Return the [X, Y] coordinate for the center point of the cell that contains the specified text.  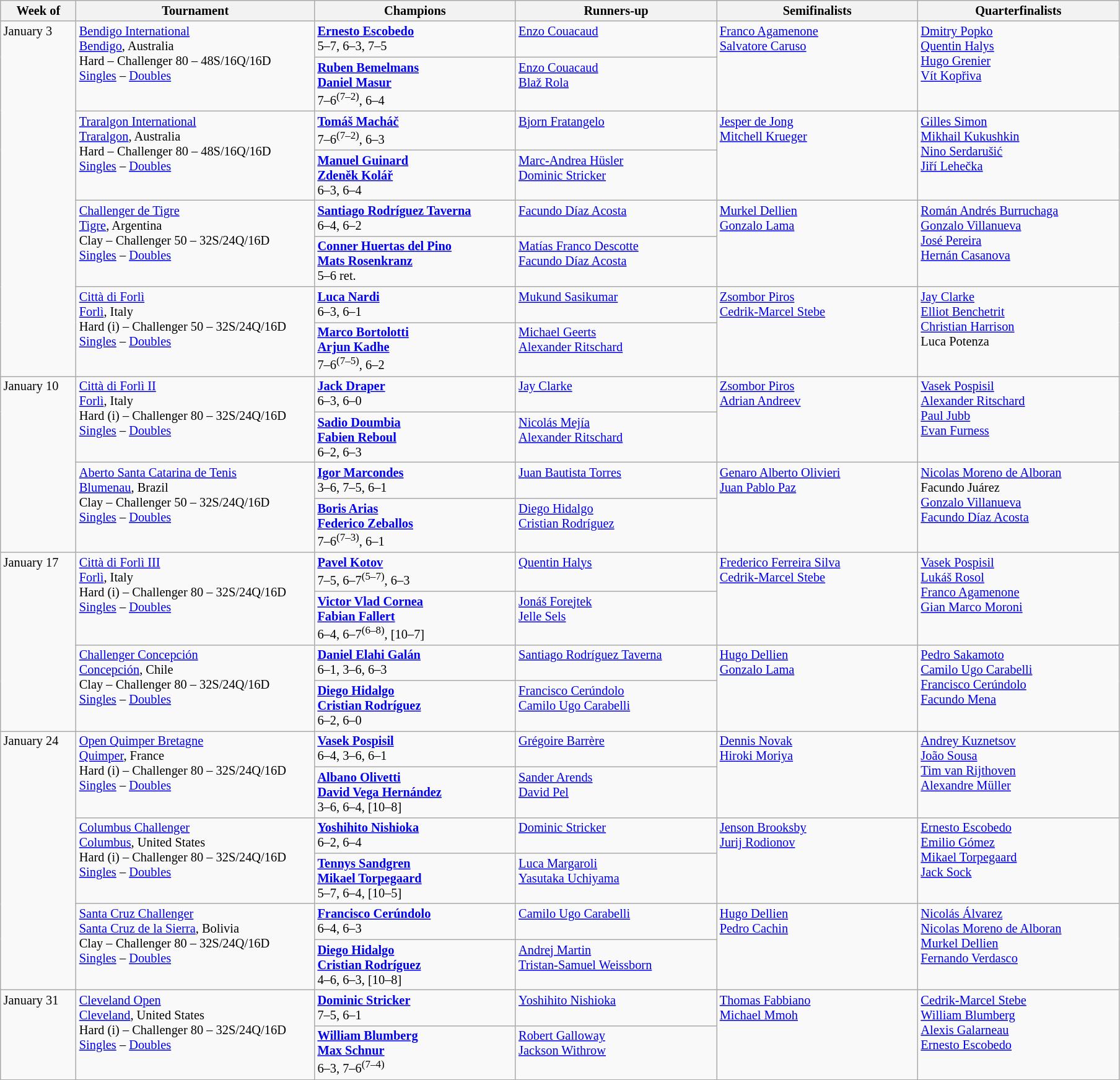
Città di ForlìForlì, Italy Hard (i) – Challenger 50 – 32S/24Q/16DSingles – Doubles [196, 332]
Ernesto Escobedo5–7, 6–3, 7–5 [415, 39]
Diego Hidalgo Cristian Rodríguez6–2, 6–0 [415, 706]
Aberto Santa Catarina de TenisBlumenau, Brazil Clay – Challenger 50 – 32S/24Q/16DSingles – Doubles [196, 507]
Quentin Halys [616, 571]
Vasek Pospisil Lukáš Rosol Franco Agamenone Gian Marco Moroni [1018, 598]
Jay Clarke Elliot Benchetrit Christian Harrison Luca Potenza [1018, 332]
Dennis Novak Hiroki Moriya [818, 774]
Román Andrés Burruchaga Gonzalo Villanueva José Pereira Hernán Casanova [1018, 243]
Santiago Rodríguez Taverna6–4, 6–2 [415, 218]
Nicolás Mejía Alexander Ritschard [616, 437]
Vasek Pospisil Alexander Ritschard Paul Jubb Evan Furness [1018, 419]
Week of [38, 11]
Hugo Dellien Pedro Cachin [818, 946]
Santiago Rodríguez Taverna [616, 663]
Mukund Sasikumar [616, 305]
Camilo Ugo Carabelli [616, 921]
Tomáš Macháč7–6(7–2), 6–3 [415, 130]
Frederico Ferreira Silva Cedrik-Marcel Stebe [818, 598]
Igor Marcondes3–6, 7–5, 6–1 [415, 480]
Pavel Kotov7–5, 6–7(5–7), 6–3 [415, 571]
January 10 [38, 464]
Facundo Díaz Acosta [616, 218]
Victor Vlad Cornea Fabian Fallert6–4, 6–7(6–8), [10–7] [415, 618]
Hugo Dellien Gonzalo Lama [818, 687]
Challenger de TigreTigre, Argentina Clay – Challenger 50 – 32S/24Q/16DSingles – Doubles [196, 243]
Runners-up [616, 11]
Tennys Sandgren Mikael Torpegaard5–7, 6–4, [10–5] [415, 878]
Bjorn Fratangelo [616, 130]
Andrej Martin Tristan-Samuel Weissborn [616, 965]
Marc-Andrea Hüsler Dominic Stricker [616, 175]
Nicolas Moreno de Alboran Facundo Juárez Gonzalo Villanueva Facundo Díaz Acosta [1018, 507]
Dmitry Popko Quentin Halys Hugo Grenier Vít Kopřiva [1018, 66]
Andrey Kuznetsov João Sousa Tim van Rijthoven Alexandre Müller [1018, 774]
Francisco Cerúndolo6–4, 6–3 [415, 921]
Jenson Brooksby Jurij Rodionov [818, 861]
Open Quimper BretagneQuimper, France Hard (i) – Challenger 80 – 32S/24Q/16DSingles – Doubles [196, 774]
Yoshihito Nishioka6–2, 6–4 [415, 835]
Cedrik-Marcel Stebe William Blumberg Alexis Galarneau Ernesto Escobedo [1018, 1034]
Francisco Cerúndolo Camilo Ugo Carabelli [616, 706]
Challenger ConcepciónConcepción, Chile Clay – Challenger 80 – 32S/24Q/16DSingles – Doubles [196, 687]
Ernesto Escobedo Emilio Gómez Mikael Torpegaard Jack Sock [1018, 861]
Jay Clarke [616, 394]
Santa Cruz ChallengerSanta Cruz de la Sierra, Bolivia Clay – Challenger 80 – 32S/24Q/16DSingles – Doubles [196, 946]
Manuel Guinard Zdeněk Kolář6–3, 6–4 [415, 175]
Daniel Elahi Galán6–1, 3–6, 6–3 [415, 663]
Grégoire Barrère [616, 749]
Murkel Dellien Gonzalo Lama [818, 243]
Diego Hidalgo Cristian Rodríguez [616, 525]
Robert Galloway Jackson Withrow [616, 1053]
January 17 [38, 642]
Thomas Fabbiano Michael Mmoh [818, 1034]
Luca Margaroli Yasutaka Uchiyama [616, 878]
Quarterfinalists [1018, 11]
Ruben Bemelmans Daniel Masur7–6(7–2), 6–4 [415, 84]
Conner Huertas del Pino Mats Rosenkranz5–6 ret. [415, 261]
Città di Forlì IIForlì, Italy Hard (i) – Challenger 80 – 32S/24Q/16DSingles – Doubles [196, 419]
Dominic Stricker [616, 835]
Champions [415, 11]
Semifinalists [818, 11]
Dominic Stricker7–5, 6–1 [415, 1008]
Michael Geerts Alexander Ritschard [616, 349]
Juan Bautista Torres [616, 480]
Città di Forlì IIIForlì, Italy Hard (i) – Challenger 80 – 32S/24Q/16DSingles – Doubles [196, 598]
Sander Arends David Pel [616, 792]
Enzo Couacaud [616, 39]
Pedro Sakamoto Camilo Ugo Carabelli Francisco Cerúndolo Facundo Mena [1018, 687]
Zsombor Piros Adrian Andreev [818, 419]
Enzo Couacaud Blaž Rola [616, 84]
Sadio Doumbia Fabien Reboul6–2, 6–3 [415, 437]
Cleveland OpenCleveland, United States Hard (i) – Challenger 80 – 32S/24Q/16DSingles – Doubles [196, 1034]
January 31 [38, 1034]
Matías Franco Descotte Facundo Díaz Acosta [616, 261]
Columbus ChallengerColumbus, United States Hard (i) – Challenger 80 – 32S/24Q/16DSingles – Doubles [196, 861]
Marco Bortolotti Arjun Kadhe7–6(7–5), 6–2 [415, 349]
Bendigo InternationalBendigo, Australia Hard – Challenger 80 – 48S/16Q/16DSingles – Doubles [196, 66]
Tournament [196, 11]
Yoshihito Nishioka [616, 1008]
Jesper de Jong Mitchell Krueger [818, 156]
Diego Hidalgo Cristian Rodríguez4–6, 6–3, [10–8] [415, 965]
Vasek Pospisil6–4, 3–6, 6–1 [415, 749]
William Blumberg Max Schnur6–3, 7–6(7–4) [415, 1053]
Boris Arias Federico Zeballos7–6(7–3), 6–1 [415, 525]
Gilles Simon Mikhail Kukushkin Nino Serdarušić Jiří Lehečka [1018, 156]
Jack Draper6–3, 6–0 [415, 394]
Franco Agamenone Salvatore Caruso [818, 66]
Nicolás Álvarez Nicolas Moreno de Alboran Murkel Dellien Fernando Verdasco [1018, 946]
January 3 [38, 198]
January 24 [38, 860]
Luca Nardi6–3, 6–1 [415, 305]
Zsombor Piros Cedrik-Marcel Stebe [818, 332]
Genaro Alberto Olivieri Juan Pablo Paz [818, 507]
Albano Olivetti David Vega Hernández3–6, 6–4, [10–8] [415, 792]
Jonáš Forejtek Jelle Sels [616, 618]
Traralgon InternationalTraralgon, Australia Hard – Challenger 80 – 48S/16Q/16DSingles – Doubles [196, 156]
